Search for the cell housing the specified text and yield its [X, Y] center coordinate. 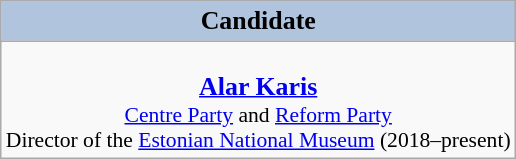
Candidate [258, 21]
Alar KarisCentre Party and Reform PartyDirector of the Estonian National Museum (2018–present) [258, 100]
